Scan for the cell matching the given text and deliver its (x, y) coordinate at center. 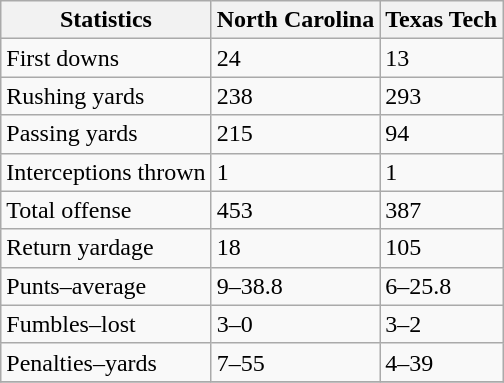
293 (442, 96)
9–38.8 (296, 286)
6–25.8 (442, 286)
94 (442, 134)
Texas Tech (442, 20)
North Carolina (296, 20)
Return yardage (106, 248)
Statistics (106, 20)
First downs (106, 58)
Passing yards (106, 134)
387 (442, 210)
3–2 (442, 324)
Punts–average (106, 286)
Fumbles–lost (106, 324)
7–55 (296, 362)
238 (296, 96)
Interceptions thrown (106, 172)
105 (442, 248)
215 (296, 134)
Total offense (106, 210)
18 (296, 248)
3–0 (296, 324)
13 (442, 58)
24 (296, 58)
Penalties–yards (106, 362)
Rushing yards (106, 96)
453 (296, 210)
4–39 (442, 362)
